Search for the cell housing the specified text and yield its [X, Y] center coordinate. 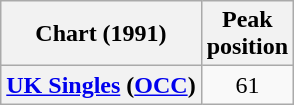
UK Singles (OCC) [101, 85]
61 [247, 85]
Peakposition [247, 34]
Chart (1991) [101, 34]
